Scan for the cell matching the given text and deliver its [X, Y] coordinate at center. 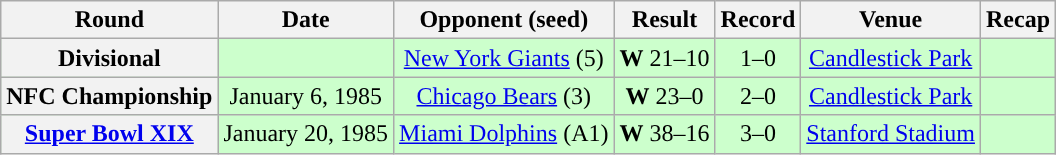
1–0 [758, 58]
Venue [891, 20]
Opponent (seed) [504, 20]
Result [664, 20]
W 38–16 [664, 134]
W 23–0 [664, 96]
Round [110, 20]
January 20, 1985 [306, 134]
2–0 [758, 96]
Super Bowl XIX [110, 134]
Record [758, 20]
Chicago Bears (3) [504, 96]
Miami Dolphins (A1) [504, 134]
W 21–10 [664, 58]
Date [306, 20]
Stanford Stadium [891, 134]
Recap [1018, 20]
Divisional [110, 58]
January 6, 1985 [306, 96]
NFC Championship [110, 96]
3–0 [758, 134]
New York Giants (5) [504, 58]
